Provide the (x, y) coordinate of the cell's center where the given text is located.  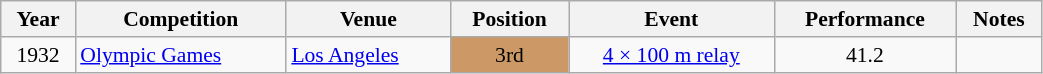
Notes (999, 19)
Los Angeles (368, 55)
3rd (509, 55)
Competition (180, 19)
Year (38, 19)
Position (509, 19)
Olympic Games (180, 55)
4 × 100 m relay (672, 55)
Venue (368, 19)
Performance (865, 19)
1932 (38, 55)
Event (672, 19)
41.2 (865, 55)
